Capture the cell that displays the provided text and extract its [x, y] central coordinate. 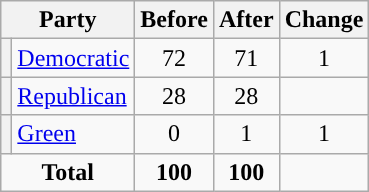
0 [174, 134]
72 [174, 58]
71 [246, 58]
Democratic [74, 58]
Party [68, 20]
Total [68, 172]
Green [74, 134]
Before [174, 20]
Republican [74, 96]
After [246, 20]
Change [324, 20]
